From the cell containing the given text, extract its center point as (X, Y) coordinate. 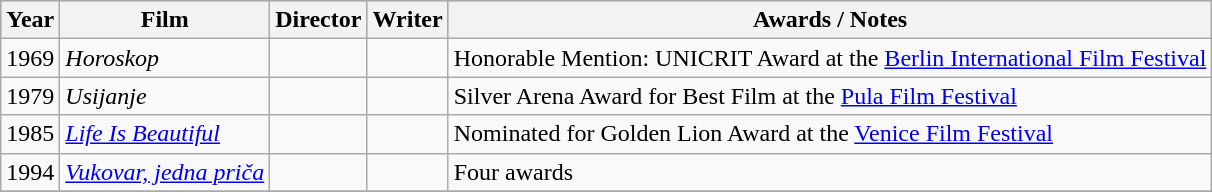
Writer (408, 20)
Vukovar, jedna priča (165, 172)
Silver Arena Award for Best Film at the Pula Film Festival (830, 96)
Horoskop (165, 58)
Director (318, 20)
1985 (30, 134)
Four awards (830, 172)
Awards / Notes (830, 20)
1994 (30, 172)
Year (30, 20)
1979 (30, 96)
Usijanje (165, 96)
Nominated for Golden Lion Award at the Venice Film Festival (830, 134)
Life Is Beautiful (165, 134)
Honorable Mention: UNICRIT Award at the Berlin International Film Festival (830, 58)
Film (165, 20)
1969 (30, 58)
